Find where the given text appears and provide that cell's center as [x, y] coordinate. 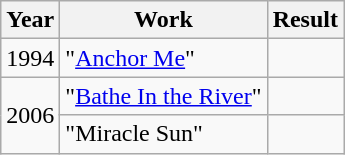
"Anchor Me" [164, 58]
1994 [30, 58]
Work [164, 20]
"Miracle Sun" [164, 134]
2006 [30, 115]
Result [305, 20]
"Bathe In the River" [164, 96]
Year [30, 20]
